Find where the given text appears and provide that cell's center as (x, y) coordinate. 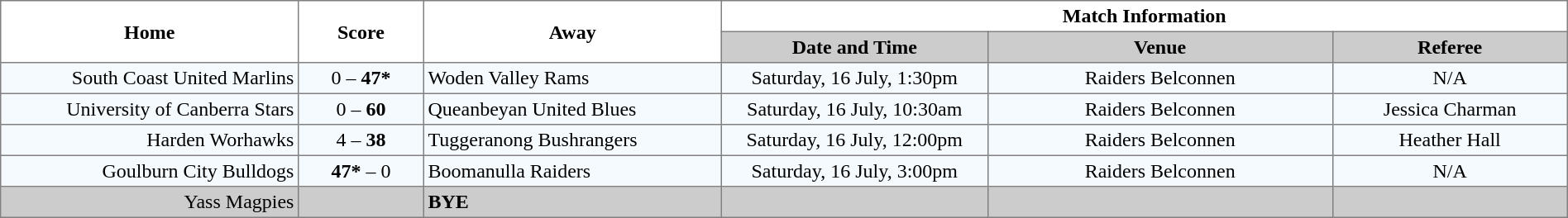
Venue (1159, 47)
Heather Hall (1450, 140)
Boomanulla Raiders (572, 171)
South Coast United Marlins (150, 78)
BYE (572, 202)
Date and Time (854, 47)
Harden Worhawks (150, 140)
Saturday, 16 July, 3:00pm (854, 171)
Queanbeyan United Blues (572, 109)
Saturday, 16 July, 12:00pm (854, 140)
Goulburn City Bulldogs (150, 171)
0 – 60 (361, 109)
Score (361, 31)
Tuggeranong Bushrangers (572, 140)
Woden Valley Rams (572, 78)
Away (572, 31)
Match Information (1145, 17)
Yass Magpies (150, 202)
Referee (1450, 47)
Saturday, 16 July, 1:30pm (854, 78)
University of Canberra Stars (150, 109)
47* – 0 (361, 171)
4 – 38 (361, 140)
Home (150, 31)
Jessica Charman (1450, 109)
Saturday, 16 July, 10:30am (854, 109)
0 – 47* (361, 78)
